Output the [X, Y] coordinate of the center of the cell containing the given text.  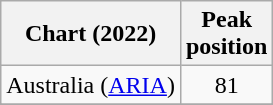
Chart (2022) [91, 34]
Australia (ARIA) [91, 85]
Peakposition [226, 34]
81 [226, 85]
